From the cell containing the given text, extract its center point as (X, Y) coordinate. 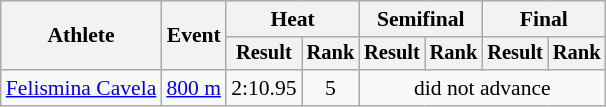
800 m (194, 88)
Felismina Cavela (82, 88)
Event (194, 36)
did not advance (482, 88)
Final (544, 19)
2:10.95 (264, 88)
5 (331, 88)
Semifinal (420, 19)
Athlete (82, 36)
Heat (292, 19)
